Output the [x, y] coordinate of the center of the cell containing the given text.  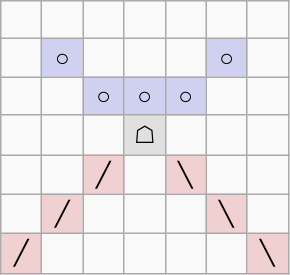
☖ [144, 135]
